From the cell containing the given text, extract its center point as (X, Y) coordinate. 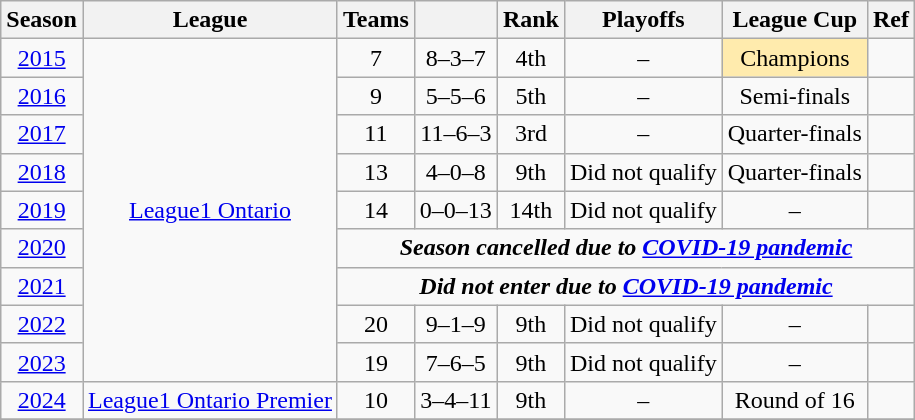
3rd (530, 134)
9–1–9 (456, 324)
14 (376, 210)
19 (376, 362)
Ref (890, 20)
2019 (42, 210)
Playoffs (643, 20)
20 (376, 324)
League1 Ontario (210, 210)
5th (530, 96)
4th (530, 58)
7–6–5 (456, 362)
2015 (42, 58)
11–6–3 (456, 134)
2022 (42, 324)
Semi-finals (794, 96)
Season (42, 20)
League (210, 20)
Did not enter due to COVID-19 pandemic (626, 286)
2024 (42, 400)
11 (376, 134)
5–5–6 (456, 96)
3–4–11 (456, 400)
Rank (530, 20)
League1 Ontario Premier (210, 400)
2016 (42, 96)
7 (376, 58)
13 (376, 172)
Round of 16 (794, 400)
2020 (42, 248)
9 (376, 96)
4–0–8 (456, 172)
2023 (42, 362)
0–0–13 (456, 210)
2018 (42, 172)
2017 (42, 134)
10 (376, 400)
Teams (376, 20)
14th (530, 210)
8–3–7 (456, 58)
Champions (794, 58)
League Cup (794, 20)
Season cancelled due to COVID-19 pandemic (626, 248)
2021 (42, 286)
